From the cell containing the given text, extract its center point as [x, y] coordinate. 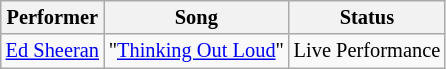
Song [196, 17]
Ed Sheeran [52, 51]
Live Performance [367, 51]
"Thinking Out Loud" [196, 51]
Performer [52, 17]
Status [367, 17]
